Detect which cell encompasses the target text, then output its [X, Y] center coordinate. 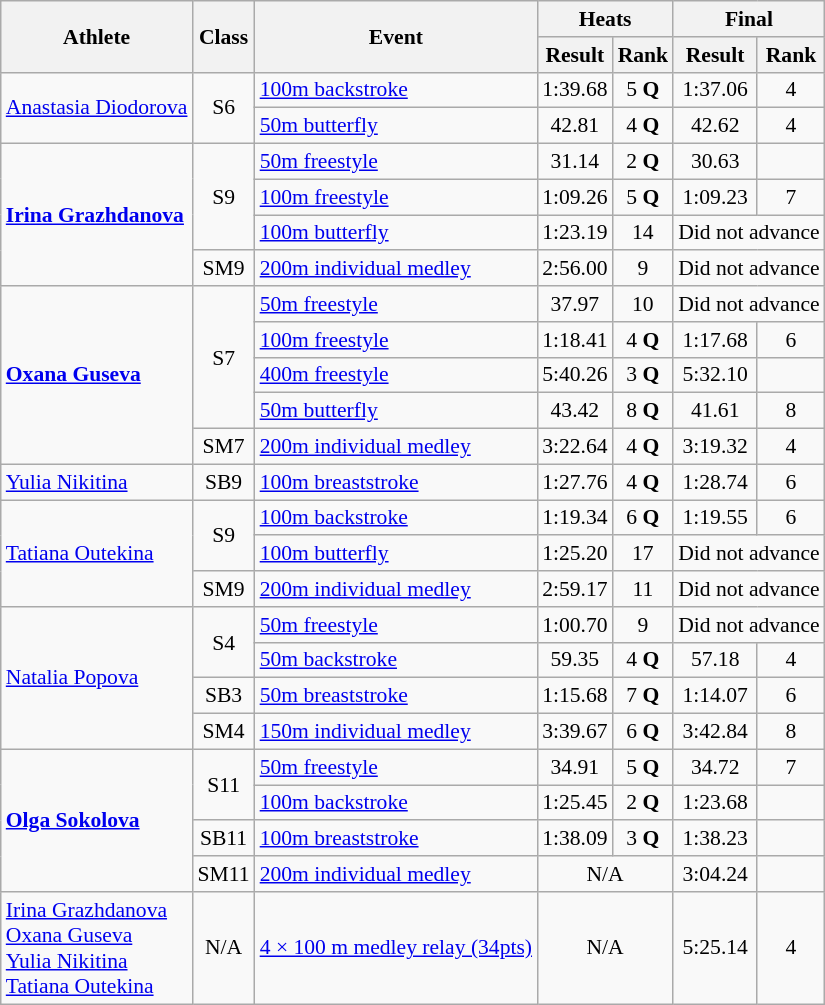
Yulia Nikitina [97, 482]
Irina Grazhdanova [97, 215]
400m freestyle [396, 375]
Class [224, 36]
14 [644, 233]
Irina Grazhdanova Oxana Guseva Yulia Nikitina Tatiana Outekina [97, 948]
3:19.32 [715, 447]
42.62 [715, 126]
Event [396, 36]
17 [644, 554]
34.91 [574, 767]
3:42.84 [715, 732]
34.72 [715, 767]
1:17.68 [715, 340]
1:37.06 [715, 90]
1:00.70 [574, 625]
1:25.20 [574, 554]
Oxana Guseva [97, 375]
1:28.74 [715, 482]
S11 [224, 784]
5:32.10 [715, 375]
Heats [605, 19]
150m individual medley [396, 732]
1:18.41 [574, 340]
Athlete [97, 36]
SM11 [224, 874]
1:39.68 [574, 90]
Tatiana Outekina [97, 554]
1:19.55 [715, 518]
1:09.26 [574, 197]
2:56.00 [574, 269]
3:04.24 [715, 874]
43.42 [574, 411]
SM7 [224, 447]
8 Q [644, 411]
5:40.26 [574, 375]
Olga Sokolova [97, 820]
50m backstroke [396, 660]
1:23.19 [574, 233]
57.18 [715, 660]
S6 [224, 108]
1:38.09 [574, 839]
3:22.64 [574, 447]
4 × 100 m medley relay (34pts) [396, 948]
S7 [224, 357]
1:14.07 [715, 696]
3:39.67 [574, 732]
31.14 [574, 162]
2:59.17 [574, 589]
S4 [224, 642]
SB11 [224, 839]
1:27.76 [574, 482]
1:25.45 [574, 803]
50m breaststroke [396, 696]
1:23.68 [715, 803]
SM4 [224, 732]
42.81 [574, 126]
Anastasia Diodorova [97, 108]
Natalia Popova [97, 678]
30.63 [715, 162]
41.61 [715, 411]
1:38.23 [715, 839]
7 Q [644, 696]
1:19.34 [574, 518]
1:09.23 [715, 197]
5:25.14 [715, 948]
10 [644, 304]
59.35 [574, 660]
1:15.68 [574, 696]
SB9 [224, 482]
SB3 [224, 696]
Final [749, 19]
11 [644, 589]
37.97 [574, 304]
